Scan for the cell matching the given text and deliver its [X, Y] coordinate at center. 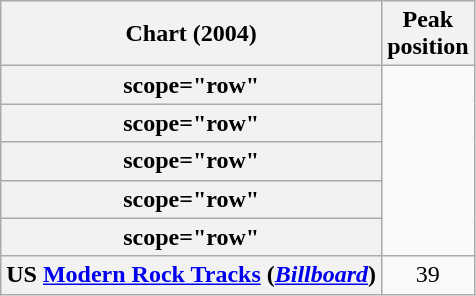
39 [428, 275]
US Modern Rock Tracks (Billboard) [192, 275]
Chart (2004) [192, 34]
Peakposition [428, 34]
